Identify which cell holds the provided text, then report its (x, y) central coordinate. 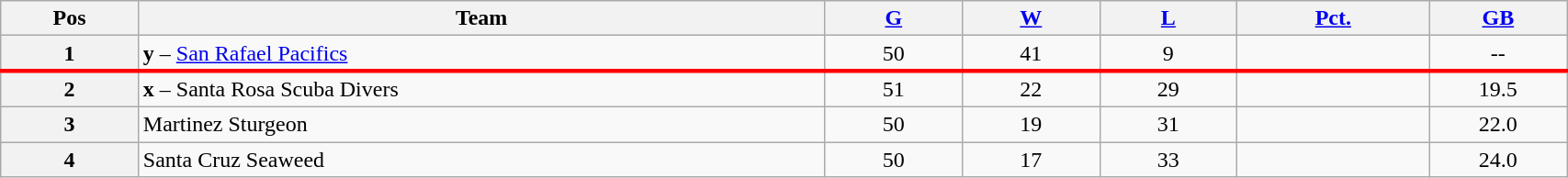
29 (1168, 89)
3 (70, 124)
9 (1168, 53)
2 (70, 89)
Team (481, 18)
41 (1032, 53)
y – San Rafael Pacifics (481, 53)
22 (1032, 89)
19 (1032, 124)
19.5 (1498, 89)
51 (894, 89)
G (894, 18)
Pct. (1334, 18)
24.0 (1498, 159)
22.0 (1498, 124)
4 (70, 159)
Martinez Sturgeon (481, 124)
x – Santa Rosa Scuba Divers (481, 89)
W (1032, 18)
33 (1168, 159)
GB (1498, 18)
31 (1168, 124)
17 (1032, 159)
-- (1498, 53)
L (1168, 18)
1 (70, 53)
Santa Cruz Seaweed (481, 159)
Pos (70, 18)
